Provide the [X, Y] coordinate of the cell's center where the given text is located.  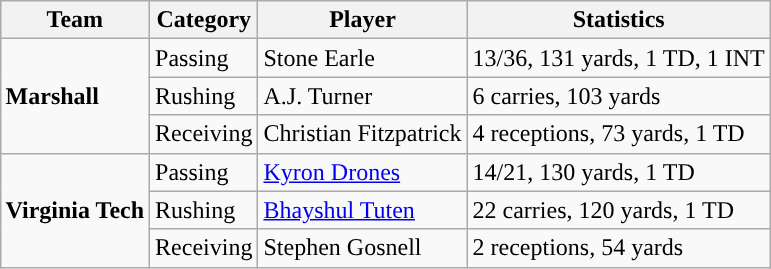
Kyron Drones [362, 172]
Marshall [75, 96]
Team [75, 20]
Player [362, 20]
Virginia Tech [75, 210]
Stephen Gosnell [362, 248]
2 receptions, 54 yards [618, 248]
A.J. Turner [362, 96]
Category [204, 20]
22 carries, 120 yards, 1 TD [618, 210]
4 receptions, 73 yards, 1 TD [618, 134]
14/21, 130 yards, 1 TD [618, 172]
Statistics [618, 20]
6 carries, 103 yards [618, 96]
Christian Fitzpatrick [362, 134]
Bhayshul Tuten [362, 210]
13/36, 131 yards, 1 TD, 1 INT [618, 58]
Stone Earle [362, 58]
